From the cell containing the given text, extract its center point as [x, y] coordinate. 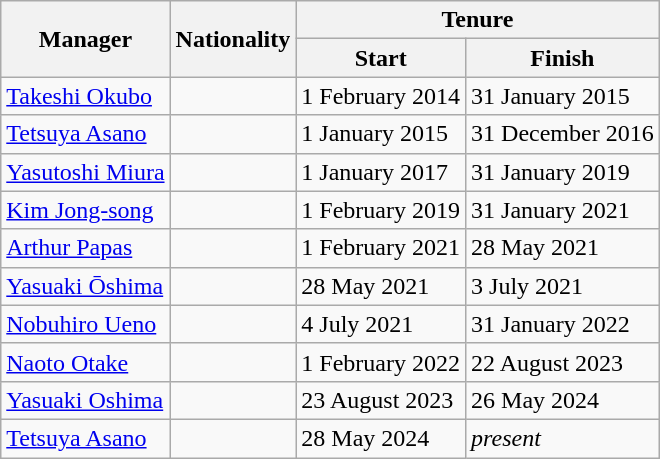
1 February 2019 [381, 210]
22 August 2023 [563, 362]
23 August 2023 [381, 400]
Naoto Otake [86, 362]
1 February 2022 [381, 362]
Finish [563, 58]
Yasuaki Ōshima [86, 286]
Yasuaki Oshima [86, 400]
1 February 2021 [381, 248]
Tenure [478, 20]
Takeshi Okubo [86, 96]
1 January 2017 [381, 172]
26 May 2024 [563, 400]
Yasutoshi Miura [86, 172]
Manager [86, 39]
3 July 2021 [563, 286]
31 January 2021 [563, 210]
31 January 2022 [563, 324]
Nobuhiro Ueno [86, 324]
Nationality [233, 39]
1 February 2014 [381, 96]
Arthur Papas [86, 248]
1 January 2015 [381, 134]
31 January 2015 [563, 96]
31 December 2016 [563, 134]
Kim Jong-song [86, 210]
present [563, 438]
Start [381, 58]
31 January 2019 [563, 172]
4 July 2021 [381, 324]
28 May 2024 [381, 438]
